Output the [x, y] coordinate of the center of the cell containing the given text.  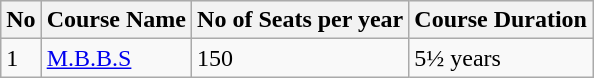
150 [300, 58]
No [21, 20]
1 [21, 58]
Course Name [116, 20]
M.B.B.S [116, 58]
5½ years [501, 58]
No of Seats per year [300, 20]
Course Duration [501, 20]
